Extract the [X, Y] coordinate from the center of the cell holding the provided text.  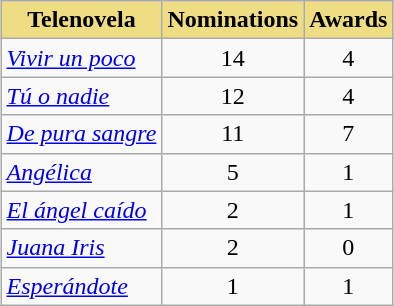
14 [233, 58]
El ángel caído [82, 210]
De pura sangre [82, 134]
Telenovela [82, 20]
5 [233, 172]
0 [348, 248]
Nominations [233, 20]
Juana Iris [82, 248]
12 [233, 96]
Awards [348, 20]
Angélica [82, 172]
7 [348, 134]
Vivir un poco [82, 58]
Tú o nadie [82, 96]
11 [233, 134]
Esperándote [82, 286]
